Locate the cell with the specified text and output its (X, Y) center coordinate. 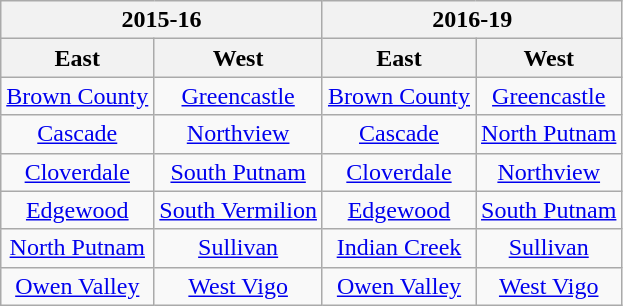
2016-19 (472, 20)
South Vermilion (238, 210)
Indian Creek (398, 248)
2015-16 (162, 20)
